Search for the cell housing the specified text and yield its (X, Y) center coordinate. 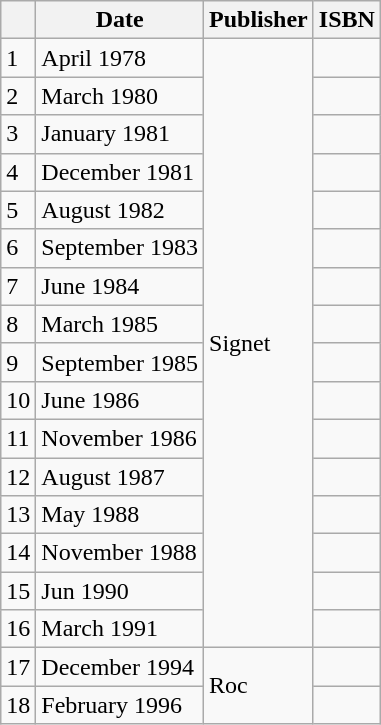
9 (18, 362)
10 (18, 400)
11 (18, 438)
1 (18, 58)
May 1988 (120, 515)
8 (18, 324)
4 (18, 172)
13 (18, 515)
December 1981 (120, 172)
ISBN (346, 20)
August 1987 (120, 477)
18 (18, 705)
14 (18, 553)
March 1980 (120, 96)
Jun 1990 (120, 591)
15 (18, 591)
August 1982 (120, 210)
17 (18, 667)
March 1985 (120, 324)
6 (18, 248)
December 1994 (120, 667)
September 1985 (120, 362)
16 (18, 629)
2 (18, 96)
7 (18, 286)
5 (18, 210)
Date (120, 20)
12 (18, 477)
Signet (259, 344)
June 1986 (120, 400)
3 (18, 134)
April 1978 (120, 58)
June 1984 (120, 286)
February 1996 (120, 705)
November 1986 (120, 438)
November 1988 (120, 553)
September 1983 (120, 248)
January 1981 (120, 134)
Roc (259, 686)
March 1991 (120, 629)
Publisher (259, 20)
